Provide the [x, y] coordinate of the cell's center where the given text is located.  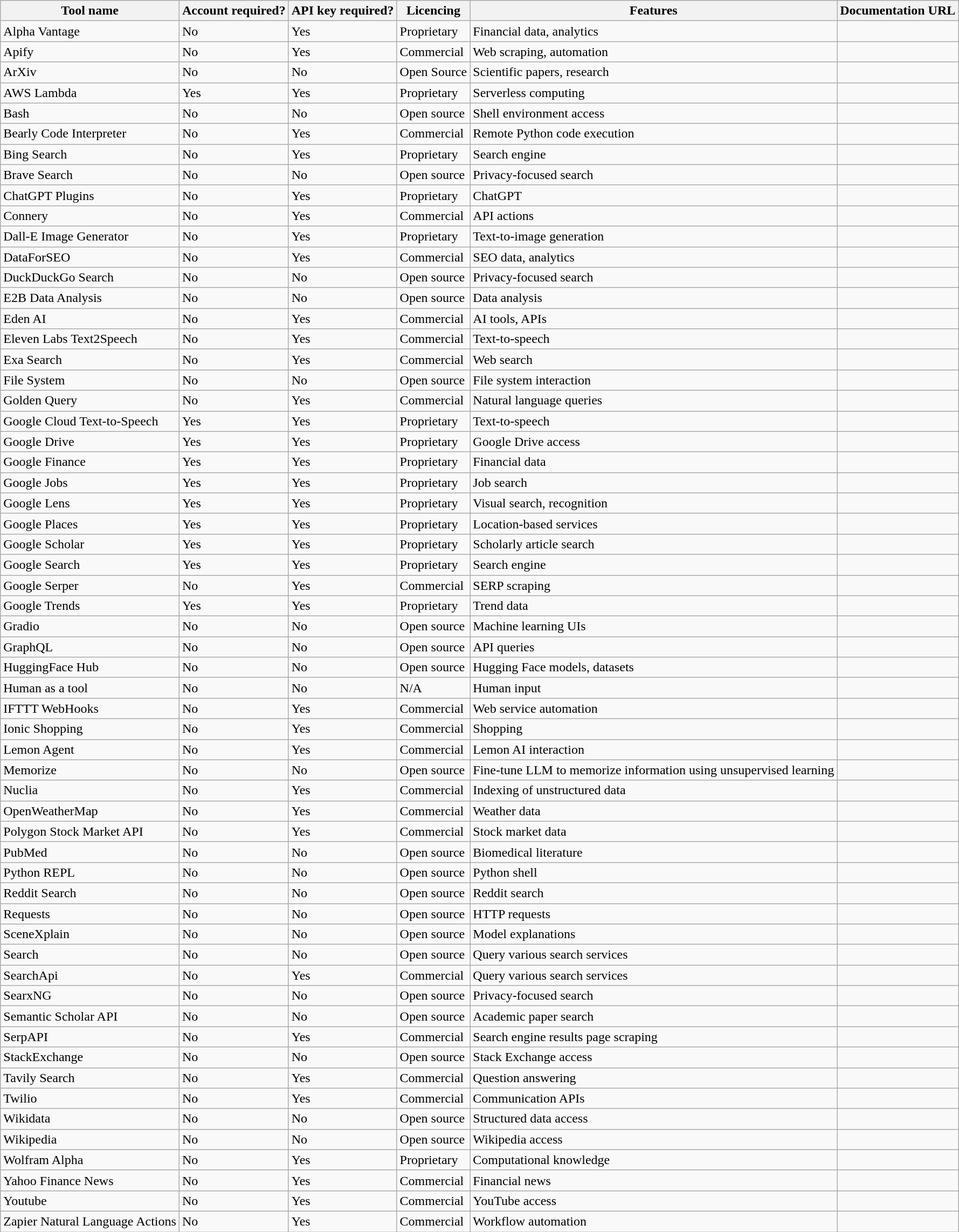
Exa Search [90, 360]
SERP scraping [653, 585]
Natural language queries [653, 401]
Yahoo Finance News [90, 1180]
YouTube access [653, 1201]
Twilio [90, 1098]
Eleven Labs Text2Speech [90, 339]
API queries [653, 647]
Tavily Search [90, 1078]
Dall-E Image Generator [90, 236]
Stack Exchange access [653, 1057]
Financial news [653, 1180]
Google Places [90, 524]
SEO data, analytics [653, 257]
AI tools, APIs [653, 319]
Text-to-image generation [653, 236]
Question answering [653, 1078]
Zapier Natural Language Actions [90, 1221]
GraphQL [90, 647]
Scholarly article search [653, 544]
Memorize [90, 770]
Semantic Scholar API [90, 1016]
Requests [90, 914]
Hugging Face models, datasets [653, 667]
Workflow automation [653, 1221]
Academic paper search [653, 1016]
Google Drive [90, 442]
Biomedical literature [653, 852]
Nuclia [90, 790]
Bing Search [90, 154]
Polygon Stock Market API [90, 831]
Search engine results page scraping [653, 1037]
API key required? [343, 11]
Google Finance [90, 462]
Model explanations [653, 934]
File System [90, 380]
Bearly Code Interpreter [90, 134]
SceneXplain [90, 934]
Reddit search [653, 893]
Location-based services [653, 524]
Shopping [653, 729]
Scientific papers, research [653, 72]
Account required? [234, 11]
DataForSEO [90, 257]
IFTTT WebHooks [90, 708]
OpenWeatherMap [90, 811]
SerpAPI [90, 1037]
Google Scholar [90, 544]
Weather data [653, 811]
Indexing of unstructured data [653, 790]
Web search [653, 360]
Ionic Shopping [90, 729]
Wikipedia [90, 1139]
Brave Search [90, 175]
Gradio [90, 627]
Fine-tune LLM to memorize information using unsupervised learning [653, 770]
SearxNG [90, 996]
Bash [90, 113]
Job search [653, 483]
ChatGPT Plugins [90, 195]
Apify [90, 52]
Shell environment access [653, 113]
Google Trends [90, 606]
Wikipedia access [653, 1139]
Web scraping, automation [653, 52]
Google Search [90, 565]
Structured data access [653, 1119]
HTTP requests [653, 914]
Golden Query [90, 401]
Tool name [90, 11]
Connery [90, 216]
ChatGPT [653, 195]
Open Source [433, 72]
Google Lens [90, 503]
Remote Python code execution [653, 134]
E2B Data Analysis [90, 298]
Financial data, analytics [653, 31]
Google Drive access [653, 442]
Documentation URL [898, 11]
Google Jobs [90, 483]
Google Cloud Text-to-Speech [90, 421]
Licencing [433, 11]
Human as a tool [90, 688]
Lemon Agent [90, 749]
Wolfram Alpha [90, 1160]
Youtube [90, 1201]
Alpha Vantage [90, 31]
Communication APIs [653, 1098]
DuckDuckGo Search [90, 278]
API actions [653, 216]
Trend data [653, 606]
HuggingFace Hub [90, 667]
SearchApi [90, 975]
Features [653, 11]
Search [90, 955]
StackExchange [90, 1057]
Computational knowledge [653, 1160]
Visual search, recognition [653, 503]
Reddit Search [90, 893]
Python shell [653, 872]
Lemon AI interaction [653, 749]
AWS Lambda [90, 93]
Web service automation [653, 708]
ArXiv [90, 72]
Python REPL [90, 872]
Wikidata [90, 1119]
Human input [653, 688]
Financial data [653, 462]
Eden AI [90, 319]
Data analysis [653, 298]
Machine learning UIs [653, 627]
PubMed [90, 852]
N/A [433, 688]
Serverless computing [653, 93]
File system interaction [653, 380]
Google Serper [90, 585]
Stock market data [653, 831]
